Detect which cell encompasses the target text, then output its (x, y) center coordinate. 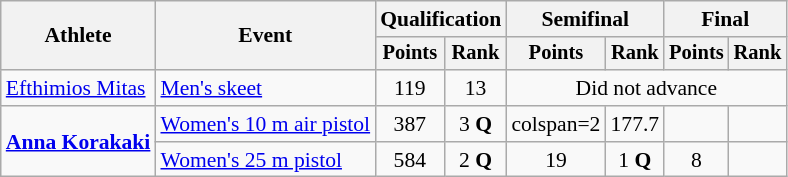
Event (265, 36)
13 (475, 88)
Women's 10 m air pistol (265, 124)
387 (410, 124)
Did not advance (646, 88)
Athlete (78, 36)
3 Q (475, 124)
colspan=2 (556, 124)
177.7 (634, 124)
Final (725, 19)
119 (410, 88)
Anna Korakaki (78, 142)
Efthimios Mitas (78, 88)
Semifinal (585, 19)
Men's skeet (265, 88)
Qualification (440, 19)
